Search for the cell housing the specified text and yield its (x, y) center coordinate. 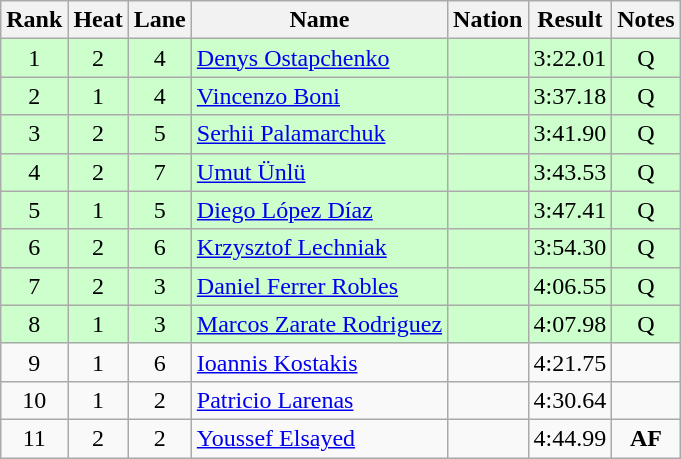
4:07.98 (570, 324)
Name (319, 20)
4:06.55 (570, 286)
Vincenzo Boni (319, 96)
Diego López Díaz (319, 210)
9 (34, 362)
Lane (160, 20)
Marcos Zarate Rodriguez (319, 324)
3:47.41 (570, 210)
3:22.01 (570, 58)
4:30.64 (570, 400)
Nation (488, 20)
Denys Ostapchenko (319, 58)
Umut Ünlü (319, 172)
Daniel Ferrer Robles (319, 286)
3:37.18 (570, 96)
Rank (34, 20)
3:43.53 (570, 172)
11 (34, 438)
3:41.90 (570, 134)
AF (646, 438)
4:21.75 (570, 362)
Notes (646, 20)
Krzysztof Lechniak (319, 248)
Patricio Larenas (319, 400)
Result (570, 20)
4:44.99 (570, 438)
Heat (98, 20)
10 (34, 400)
Ioannis Kostakis (319, 362)
Youssef Elsayed (319, 438)
8 (34, 324)
3:54.30 (570, 248)
Serhii Palamarchuk (319, 134)
